Scan for the cell matching the given text and deliver its [X, Y] coordinate at center. 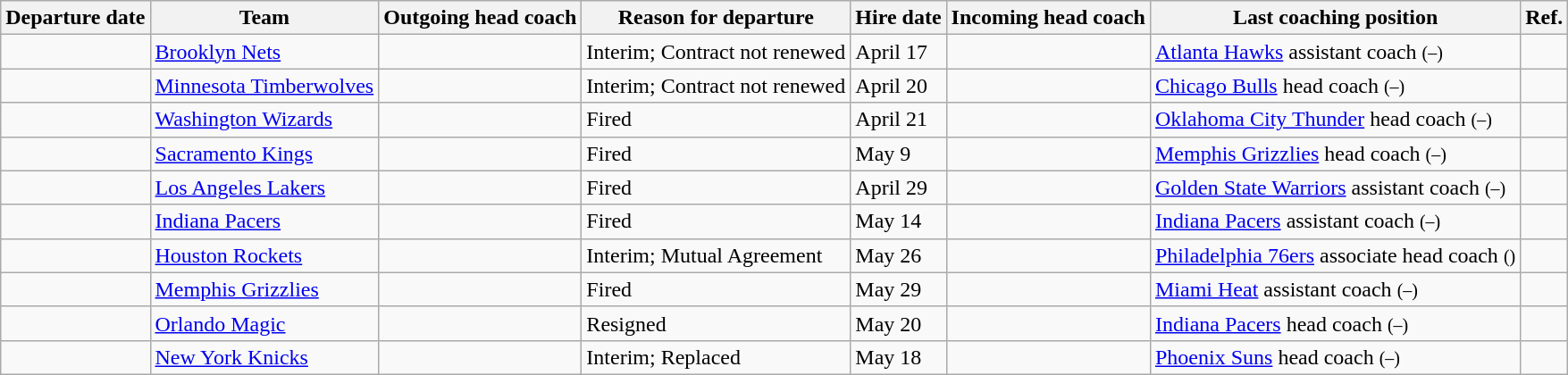
Orlando Magic [264, 323]
May 18 [899, 357]
Memphis Grizzlies [264, 289]
Outgoing head coach [481, 18]
Indiana Pacers [264, 221]
Departure date [75, 18]
Atlanta Hawks assistant coach (–) [1335, 52]
April 20 [899, 86]
April 29 [899, 187]
New York Knicks [264, 357]
Chicago Bulls head coach (–) [1335, 86]
May 29 [899, 289]
Interim; Replaced [717, 357]
Phoenix Suns head coach (–) [1335, 357]
May 26 [899, 255]
Brooklyn Nets [264, 52]
Ref. [1544, 18]
Interim; Mutual Agreement [717, 255]
Incoming head coach [1048, 18]
Last coaching position [1335, 18]
Resigned [717, 323]
May 14 [899, 221]
Indiana Pacers head coach (–) [1335, 323]
Houston Rockets [264, 255]
Sacramento Kings [264, 154]
April 17 [899, 52]
Minnesota Timberwolves [264, 86]
Miami Heat assistant coach (–) [1335, 289]
Reason for departure [717, 18]
Philadelphia 76ers associate head coach () [1335, 255]
Los Angeles Lakers [264, 187]
May 9 [899, 154]
April 21 [899, 120]
Team [264, 18]
May 20 [899, 323]
Memphis Grizzlies head coach (–) [1335, 154]
Washington Wizards [264, 120]
Indiana Pacers assistant coach (–) [1335, 221]
Golden State Warriors assistant coach (–) [1335, 187]
Oklahoma City Thunder head coach (–) [1335, 120]
Hire date [899, 18]
